Identify which cell holds the provided text, then report its [X, Y] central coordinate. 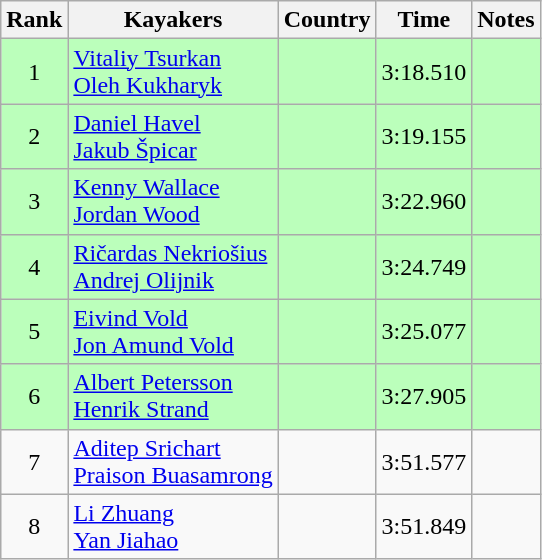
8 [34, 526]
Ričardas NekriošiusAndrej Olijnik [173, 266]
Li ZhuangYan Jiahao [173, 526]
1 [34, 72]
3:25.077 [424, 332]
3:19.155 [424, 136]
7 [34, 462]
3:18.510 [424, 72]
Eivind VoldJon Amund Vold [173, 332]
3:51.577 [424, 462]
Rank [34, 20]
Notes [506, 20]
Kenny WallaceJordan Wood [173, 202]
3:51.849 [424, 526]
3:22.960 [424, 202]
Time [424, 20]
Vitaliy TsurkanOleh Kukharyk [173, 72]
3 [34, 202]
Kayakers [173, 20]
2 [34, 136]
Albert PeterssonHenrik Strand [173, 396]
5 [34, 332]
4 [34, 266]
3:24.749 [424, 266]
Country [327, 20]
Aditep SrichartPraison Buasamrong [173, 462]
3:27.905 [424, 396]
Daniel HavelJakub Špicar [173, 136]
6 [34, 396]
